Locate the cell with the specified text and output its [X, Y] center coordinate. 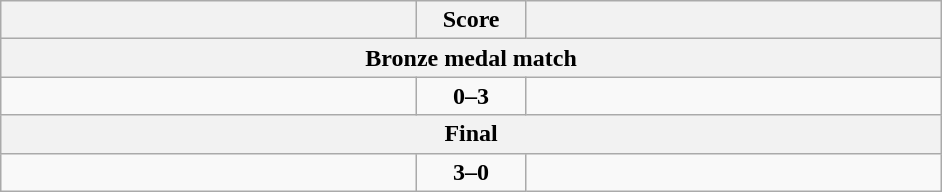
0–3 [472, 96]
Score [472, 20]
3–0 [472, 172]
Final [472, 134]
Bronze medal match [472, 58]
